Return the [X, Y] coordinate for the center point of the cell that contains the specified text.  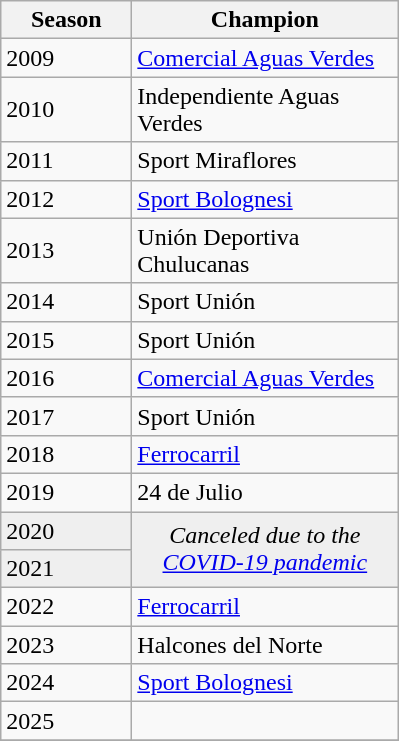
2015 [66, 340]
Halcones del Norte [265, 645]
2009 [66, 58]
2021 [66, 569]
Unión Deportiva Chulucanas [265, 250]
2020 [66, 531]
2023 [66, 645]
2010 [66, 110]
2024 [66, 683]
Independiente Aguas Verdes [265, 110]
24 de Julio [265, 492]
2018 [66, 454]
2017 [66, 416]
2013 [66, 250]
Champion [265, 20]
Canceled due to the COVID-19 pandemic [265, 550]
2011 [66, 161]
2019 [66, 492]
2025 [66, 721]
Season [66, 20]
2022 [66, 607]
Sport Miraflores [265, 161]
2012 [66, 199]
2014 [66, 302]
2016 [66, 378]
